Find where the given text appears and provide that cell's center as [X, Y] coordinate. 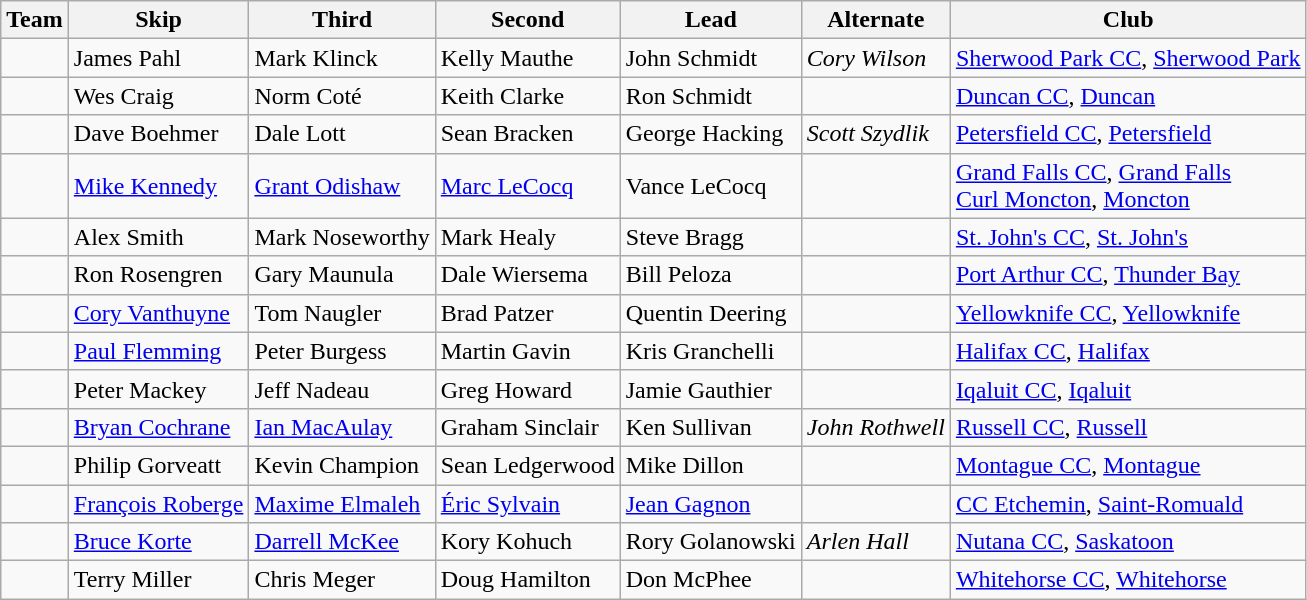
Ron Schmidt [710, 96]
Iqaluit CC, Iqaluit [1128, 389]
Peter Mackey [158, 389]
Ron Rosengren [158, 275]
Keith Clarke [528, 96]
Nutana CC, Saskatoon [1128, 542]
Grand Falls CC, Grand FallsCurl Moncton, Moncton [1128, 186]
Kelly Mauthe [528, 58]
Tom Naugler [342, 313]
Sean Bracken [528, 134]
Club [1128, 20]
Ian MacAulay [342, 427]
Darrell McKee [342, 542]
Mike Dillon [710, 465]
Team [35, 20]
Cory Wilson [876, 58]
Jean Gagnon [710, 503]
Dale Wiersema [528, 275]
Cory Vanthuyne [158, 313]
Greg Howard [528, 389]
Petersfield CC, Petersfield [1128, 134]
Skip [158, 20]
Lead [710, 20]
Port Arthur CC, Thunder Bay [1128, 275]
Maxime Elmaleh [342, 503]
Vance LeCocq [710, 186]
Duncan CC, Duncan [1128, 96]
St. John's CC, St. John's [1128, 237]
Norm Coté [342, 96]
Montague CC, Montague [1128, 465]
François Roberge [158, 503]
John Schmidt [710, 58]
Mike Kennedy [158, 186]
CC Etchemin, Saint-Romuald [1128, 503]
Bruce Korte [158, 542]
Dave Boehmer [158, 134]
Halifax CC, Halifax [1128, 351]
Sean Ledgerwood [528, 465]
Jeff Nadeau [342, 389]
Alternate [876, 20]
Mark Healy [528, 237]
Graham Sinclair [528, 427]
John Rothwell [876, 427]
Bill Peloza [710, 275]
Steve Bragg [710, 237]
Kory Kohuch [528, 542]
Wes Craig [158, 96]
Quentin Deering [710, 313]
James Pahl [158, 58]
Arlen Hall [876, 542]
Peter Burgess [342, 351]
Éric Sylvain [528, 503]
Whitehorse CC, Whitehorse [1128, 580]
Kevin Champion [342, 465]
Ken Sullivan [710, 427]
Martin Gavin [528, 351]
Doug Hamilton [528, 580]
Philip Gorveatt [158, 465]
Terry Miller [158, 580]
Scott Szydlik [876, 134]
Marc LeCocq [528, 186]
Kris Granchelli [710, 351]
Russell CC, Russell [1128, 427]
Alex Smith [158, 237]
Grant Odishaw [342, 186]
Gary Maunula [342, 275]
Yellowknife CC, Yellowknife [1128, 313]
Second [528, 20]
Mark Noseworthy [342, 237]
Rory Golanowski [710, 542]
Sherwood Park CC, Sherwood Park [1128, 58]
Mark Klinck [342, 58]
Brad Patzer [528, 313]
Don McPhee [710, 580]
Chris Meger [342, 580]
Paul Flemming [158, 351]
Dale Lott [342, 134]
George Hacking [710, 134]
Third [342, 20]
Jamie Gauthier [710, 389]
Bryan Cochrane [158, 427]
